Pinpoint the cell where the given text exists, returning its (x, y) midpoint coordinate. 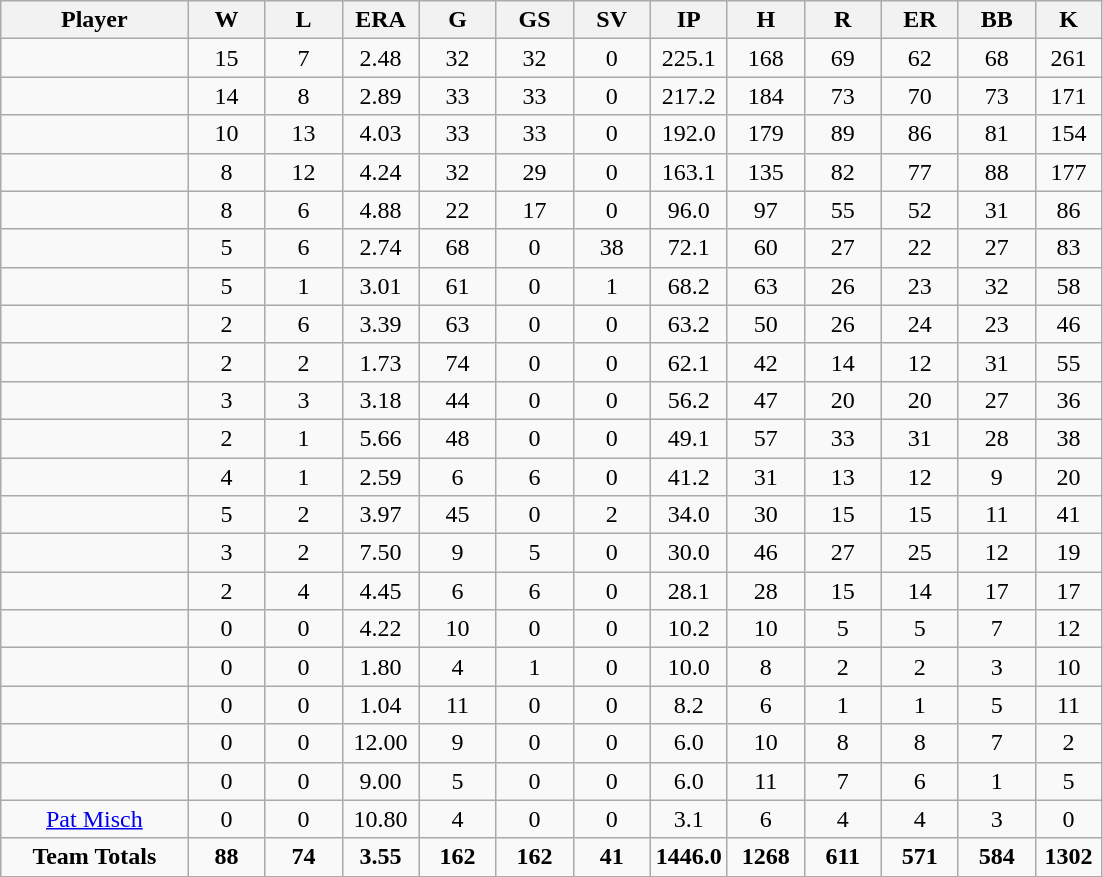
96.0 (688, 210)
8.2 (688, 705)
G (458, 20)
57 (766, 438)
30 (766, 515)
10.2 (688, 629)
2.59 (380, 477)
68.2 (688, 286)
135 (766, 172)
34.0 (688, 515)
179 (766, 134)
19 (1068, 553)
2.74 (380, 248)
45 (458, 515)
SV (612, 20)
Player (94, 20)
3.18 (380, 400)
42 (766, 362)
3.97 (380, 515)
177 (1068, 172)
4.24 (380, 172)
89 (842, 134)
2.48 (380, 58)
60 (766, 248)
82 (842, 172)
30.0 (688, 553)
48 (458, 438)
611 (842, 857)
62.1 (688, 362)
1302 (1068, 857)
1.73 (380, 362)
184 (766, 96)
H (766, 20)
168 (766, 58)
571 (920, 857)
3.55 (380, 857)
70 (920, 96)
261 (1068, 58)
25 (920, 553)
12.00 (380, 743)
10.0 (688, 667)
81 (996, 134)
1.04 (380, 705)
61 (458, 286)
R (842, 20)
192.0 (688, 134)
4.45 (380, 591)
3.01 (380, 286)
154 (1068, 134)
83 (1068, 248)
1268 (766, 857)
W (226, 20)
3.39 (380, 324)
69 (842, 58)
63.2 (688, 324)
4.03 (380, 134)
171 (1068, 96)
Pat Misch (94, 819)
GS (534, 20)
4.22 (380, 629)
ER (920, 20)
47 (766, 400)
97 (766, 210)
72.1 (688, 248)
584 (996, 857)
K (1068, 20)
56.2 (688, 400)
49.1 (688, 438)
28.1 (688, 591)
L (304, 20)
29 (534, 172)
7.50 (380, 553)
2.89 (380, 96)
58 (1068, 286)
10.80 (380, 819)
5.66 (380, 438)
9.00 (380, 781)
3.1 (688, 819)
44 (458, 400)
24 (920, 324)
4.88 (380, 210)
1446.0 (688, 857)
217.2 (688, 96)
50 (766, 324)
77 (920, 172)
52 (920, 210)
36 (1068, 400)
1.80 (380, 667)
BB (996, 20)
163.1 (688, 172)
62 (920, 58)
IP (688, 20)
41.2 (688, 477)
225.1 (688, 58)
Team Totals (94, 857)
ERA (380, 20)
